Capture the cell that displays the provided text and extract its [x, y] central coordinate. 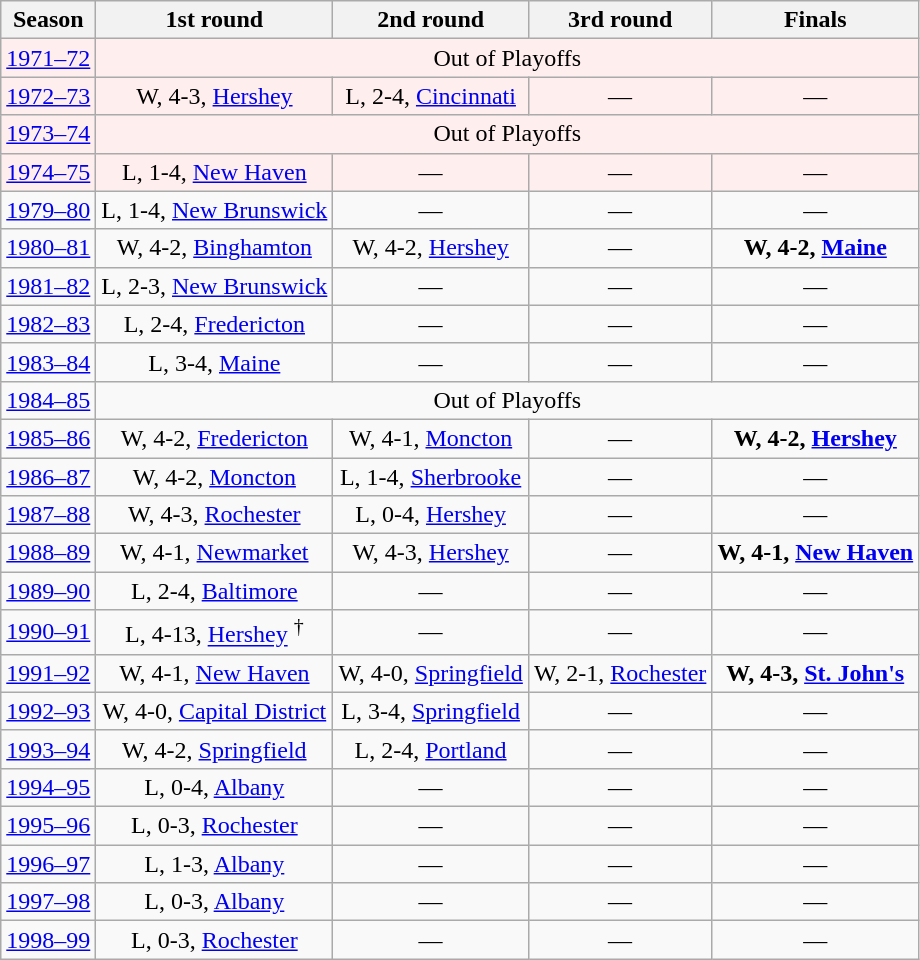
1973–74 [48, 134]
1985–86 [48, 438]
W, 4-3, St. John's [816, 673]
W, 4-2, Binghamton [214, 248]
W, 4-3, Rochester [214, 515]
W, 4-2, Springfield [214, 749]
L, 2-4, Cincinnati [431, 96]
1983–84 [48, 362]
L, 2-4, Baltimore [214, 591]
Finals [816, 20]
1990–91 [48, 632]
L, 0-4, Hershey [431, 515]
L, 1-4, New Haven [214, 172]
1980–81 [48, 248]
W, 4-2, Fredericton [214, 438]
3rd round [620, 20]
L, 2-4, Portland [431, 749]
1972–73 [48, 96]
1974–75 [48, 172]
1993–94 [48, 749]
2nd round [431, 20]
L, 1-3, Albany [214, 864]
1981–82 [48, 286]
1988–89 [48, 553]
W, 4-2, Moncton [214, 477]
1998–99 [48, 940]
Season [48, 20]
W, 4-1, Newmarket [214, 553]
W, 2-1, Rochester [620, 673]
W, 4-0, Capital District [214, 711]
L, 2-3, New Brunswick [214, 286]
1991–92 [48, 673]
1982–83 [48, 324]
1987–88 [48, 515]
L, 1-4, New Brunswick [214, 210]
L, 1-4, Sherbrooke [431, 477]
1997–98 [48, 902]
1992–93 [48, 711]
L, 0-3, Albany [214, 902]
1st round [214, 20]
L, 4-13, Hershey † [214, 632]
W, 4-1, Moncton [431, 438]
1986–87 [48, 477]
L, 3-4, Maine [214, 362]
1995–96 [48, 826]
1994–95 [48, 787]
L, 2-4, Fredericton [214, 324]
W, 4-2, Maine [816, 248]
L, 3-4, Springfield [431, 711]
W, 4-0, Springfield [431, 673]
1979–80 [48, 210]
1989–90 [48, 591]
L, 0-4, Albany [214, 787]
1984–85 [48, 400]
1996–97 [48, 864]
1971–72 [48, 58]
